Return the (X, Y) coordinate for the center point of the cell that contains the specified text.  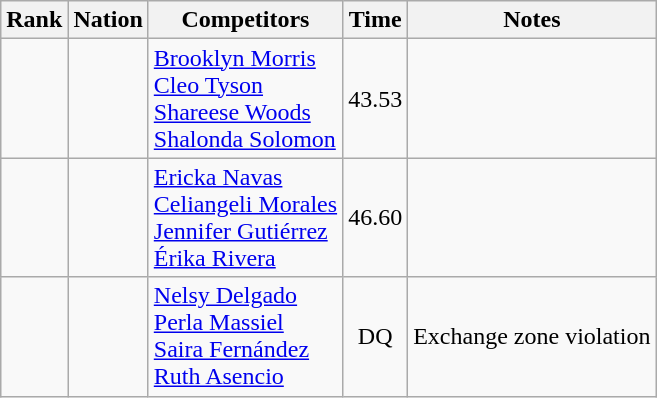
Exchange zone violation (532, 336)
Time (376, 20)
DQ (376, 336)
Nelsy DelgadoPerla MassielSaira FernándezRuth Asencio (245, 336)
Notes (532, 20)
Brooklyn MorrisCleo TysonShareese WoodsShalonda Solomon (245, 98)
Competitors (245, 20)
43.53 (376, 98)
Nation (108, 20)
Rank (34, 20)
46.60 (376, 218)
Ericka NavasCeliangeli MoralesJennifer GutiérrezÉrika Rivera (245, 218)
